Output the (x, y) coordinate of the center of the cell containing the given text.  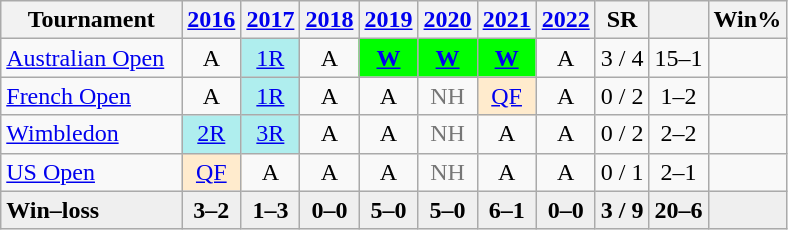
3–2 (212, 210)
2R (212, 134)
20–6 (678, 210)
2022 (566, 20)
2016 (212, 20)
2021 (506, 20)
Australian Open (92, 58)
US Open (92, 172)
3 / 9 (622, 210)
French Open (92, 96)
2020 (448, 20)
Win–loss (92, 210)
3R (270, 134)
6–1 (506, 210)
1–2 (678, 96)
0 / 1 (622, 172)
3 / 4 (622, 58)
SR (622, 20)
2–2 (678, 134)
Win% (748, 20)
Wimbledon (92, 134)
1–3 (270, 210)
Tournament (92, 20)
15–1 (678, 58)
2018 (330, 20)
2017 (270, 20)
2–1 (678, 172)
2019 (388, 20)
